Return (X, Y) of the center of cell containing provided text 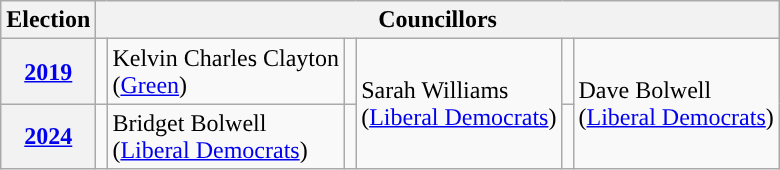
Kelvin Charles Clayton(Green) (226, 72)
Sarah Williams(Liberal Democrats) (459, 104)
2024 (48, 136)
Election (48, 20)
Bridget Bolwell(Liberal Democrats) (226, 136)
Dave Bolwell(Liberal Democrats) (676, 104)
2019 (48, 72)
Councillors (438, 20)
